From the cell containing the given text, extract its center point as [x, y] coordinate. 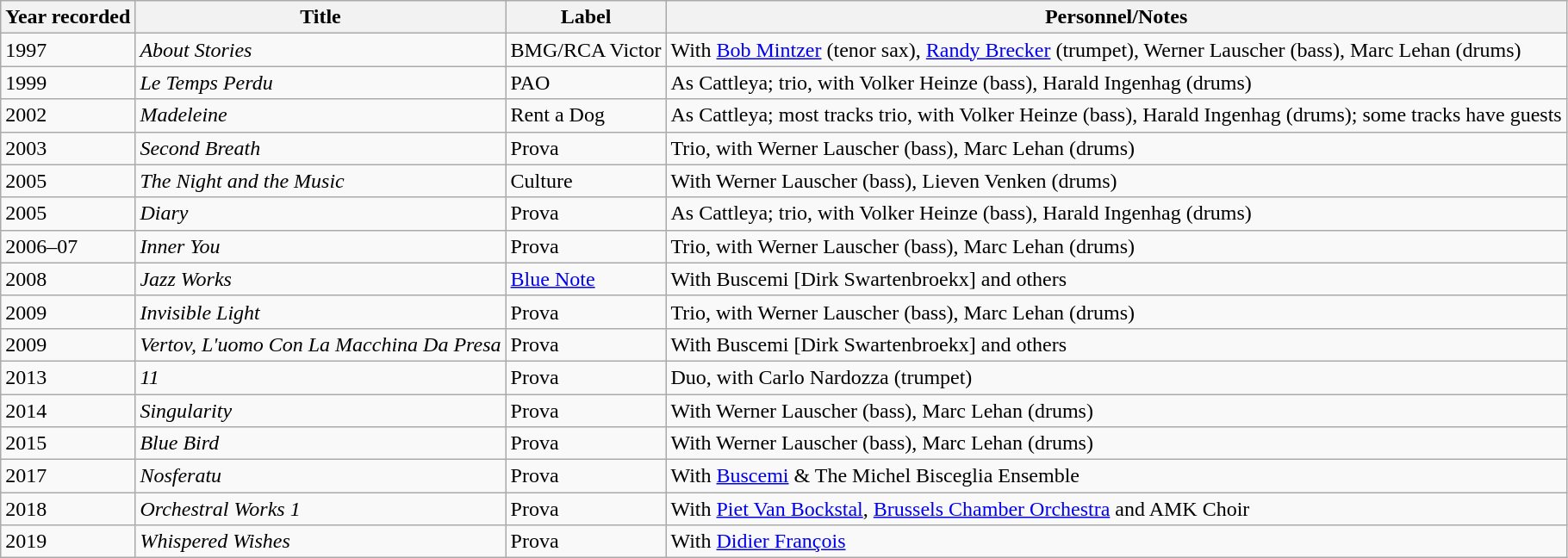
2015 [68, 443]
Whispered Wishes [320, 542]
With Werner Lauscher (bass), Lieven Venken (drums) [1117, 181]
2019 [68, 542]
Inner You [320, 246]
11 [320, 377]
Le Temps Perdu [320, 83]
Title [320, 17]
Madeleine [320, 115]
Personnel/Notes [1117, 17]
About Stories [320, 50]
1997 [68, 50]
Invisible Light [320, 312]
1999 [68, 83]
With Piet Van Bockstal, Brussels Chamber Orchestra and AMK Choir [1117, 509]
2013 [68, 377]
Blue Bird [320, 443]
Year recorded [68, 17]
With Didier François [1117, 542]
2006–07 [68, 246]
The Night and the Music [320, 181]
Culture [586, 181]
Duo, with Carlo Nardozza (trumpet) [1117, 377]
PAO [586, 83]
2003 [68, 148]
2008 [68, 279]
Orchestral Works 1 [320, 509]
Second Breath [320, 148]
Jazz Works [320, 279]
Diary [320, 214]
Rent a Dog [586, 115]
Label [586, 17]
Vertov, L'uomo Con La Macchina Da Presa [320, 344]
2002 [68, 115]
With Bob Mintzer (tenor sax), Randy Brecker (trumpet), Werner Lauscher (bass), Marc Lehan (drums) [1117, 50]
With Buscemi & The Michel Bisceglia Ensemble [1117, 476]
Nosferatu [320, 476]
2017 [68, 476]
2018 [68, 509]
Singularity [320, 411]
Blue Note [586, 279]
2014 [68, 411]
As Cattleya; most tracks trio, with Volker Heinze (bass), Harald Ingenhag (drums); some tracks have guests [1117, 115]
BMG/RCA Victor [586, 50]
